Search for the cell housing the specified text and yield its (X, Y) center coordinate. 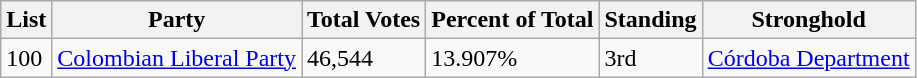
Total Votes (364, 20)
Party (177, 20)
Colombian Liberal Party (177, 58)
46,544 (364, 58)
Córdoba Department (808, 58)
3rd (650, 58)
100 (26, 58)
Standing (650, 20)
List (26, 20)
Percent of Total (512, 20)
Stronghold (808, 20)
13.907% (512, 58)
